Identify which cell holds the provided text, then report its [x, y] central coordinate. 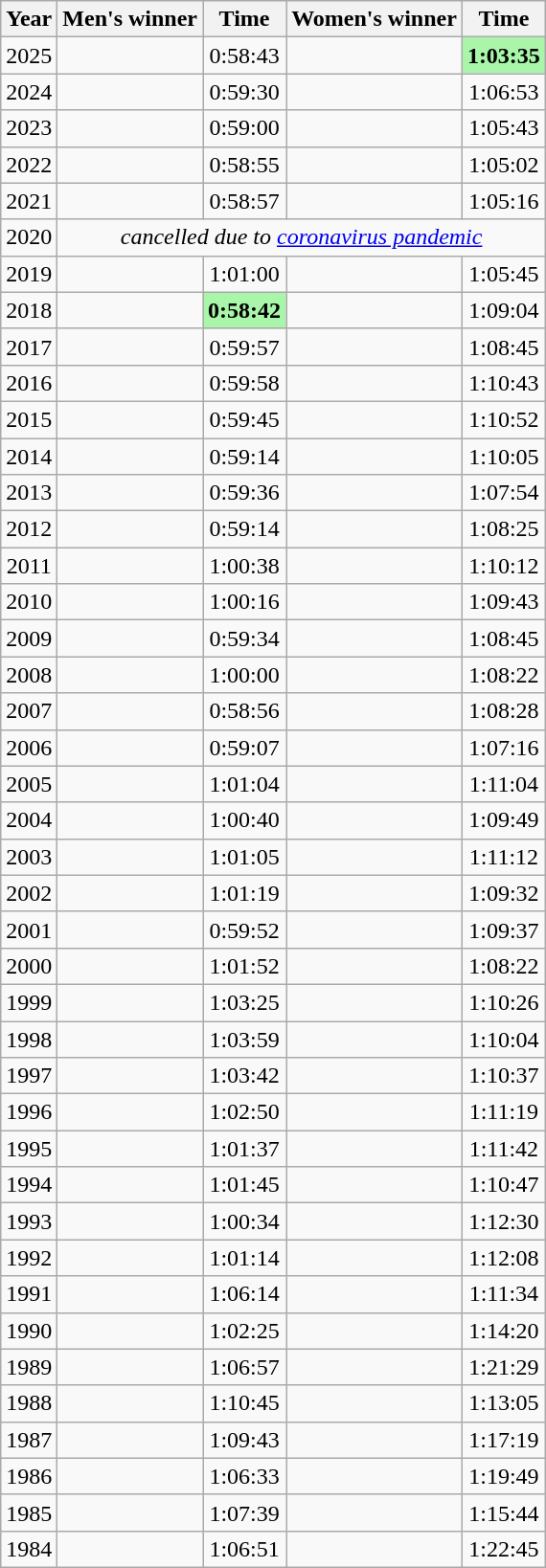
1:01:00 [245, 274]
1:10:12 [504, 566]
2009 [29, 638]
2021 [29, 201]
1998 [29, 1039]
2018 [29, 310]
1:07:16 [504, 748]
1988 [29, 1403]
0:59:52 [245, 930]
1:09:32 [504, 893]
1987 [29, 1440]
1994 [29, 1185]
2023 [29, 128]
1989 [29, 1367]
1996 [29, 1112]
1:08:25 [504, 529]
2003 [29, 857]
2015 [29, 419]
1:10:47 [504, 1185]
2002 [29, 893]
cancelled due to coronavirus pandemic [302, 237]
2005 [29, 784]
1:15:44 [504, 1512]
1:21:29 [504, 1367]
1:02:25 [245, 1331]
1986 [29, 1476]
2008 [29, 675]
1992 [29, 1258]
2011 [29, 566]
1:22:45 [504, 1549]
1:07:54 [504, 493]
1:17:19 [504, 1440]
0:59:30 [245, 92]
0:59:58 [245, 383]
1:06:14 [245, 1294]
1:11:19 [504, 1112]
2025 [29, 56]
1995 [29, 1149]
1:01:52 [245, 966]
1990 [29, 1331]
1:07:39 [245, 1512]
1984 [29, 1549]
1:01:19 [245, 893]
2001 [29, 930]
1:10:04 [504, 1039]
2000 [29, 966]
0:58:55 [245, 165]
1:14:20 [504, 1331]
1:10:37 [504, 1076]
Men's winner [130, 19]
1:05:43 [504, 128]
0:59:57 [245, 347]
1:00:16 [245, 602]
0:58:43 [245, 56]
1:03:42 [245, 1076]
2024 [29, 92]
1:01:37 [245, 1149]
0:59:45 [245, 419]
1:09:37 [504, 930]
1:03:59 [245, 1039]
1:11:42 [504, 1149]
1:01:04 [245, 784]
1:10:52 [504, 419]
2013 [29, 493]
1:00:38 [245, 566]
1:13:05 [504, 1403]
0:58:56 [245, 711]
1997 [29, 1076]
1:09:04 [504, 310]
1:00:40 [245, 820]
1:05:45 [504, 274]
1:06:33 [245, 1476]
2016 [29, 383]
1:02:50 [245, 1112]
1:05:16 [504, 201]
1999 [29, 1002]
2017 [29, 347]
1991 [29, 1294]
Year [29, 19]
2019 [29, 274]
1:03:35 [504, 56]
1:00:34 [245, 1221]
1:12:08 [504, 1258]
1:10:45 [245, 1403]
2006 [29, 748]
2014 [29, 457]
1:06:53 [504, 92]
2010 [29, 602]
1:11:12 [504, 857]
2004 [29, 820]
1:10:05 [504, 457]
1:06:57 [245, 1367]
1:01:14 [245, 1258]
1:01:05 [245, 857]
1:08:28 [504, 711]
0:59:36 [245, 493]
1:19:49 [504, 1476]
1:06:51 [245, 1549]
1:03:25 [245, 1002]
1:09:49 [504, 820]
1:00:00 [245, 675]
2012 [29, 529]
0:58:42 [245, 310]
1:05:02 [504, 165]
1:10:43 [504, 383]
1:11:34 [504, 1294]
0:59:07 [245, 748]
0:59:00 [245, 128]
2020 [29, 237]
2022 [29, 165]
0:59:34 [245, 638]
1:11:04 [504, 784]
2007 [29, 711]
1993 [29, 1221]
0:58:57 [245, 201]
1:01:45 [245, 1185]
Women's winner [375, 19]
1985 [29, 1512]
1:10:26 [504, 1002]
1:12:30 [504, 1221]
